Return the (X, Y) coordinate for the center point of the cell that contains the specified text.  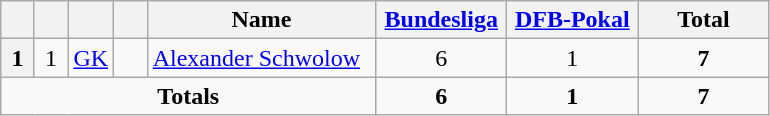
Total (704, 20)
Bundesliga (442, 20)
GK (91, 58)
DFB-Pokal (572, 20)
Totals (188, 96)
Name (262, 20)
Alexander Schwolow (262, 58)
